Return (x, y) of the center of cell containing provided text 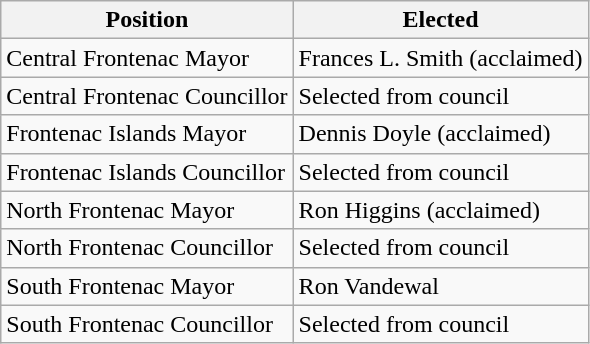
Ron Higgins (acclaimed) (440, 210)
Elected (440, 20)
North Frontenac Mayor (147, 210)
Position (147, 20)
Frontenac Islands Councillor (147, 172)
South Frontenac Mayor (147, 286)
Frontenac Islands Mayor (147, 134)
Dennis Doyle (acclaimed) (440, 134)
Ron Vandewal (440, 286)
South Frontenac Councillor (147, 324)
North Frontenac Councillor (147, 248)
Frances L. Smith (acclaimed) (440, 58)
Central Frontenac Councillor (147, 96)
Central Frontenac Mayor (147, 58)
